Extract the (x, y) coordinate from the center of the cell holding the provided text.  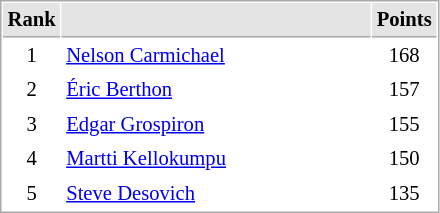
150 (404, 158)
Nelson Carmichael (216, 56)
135 (404, 194)
5 (32, 194)
155 (404, 124)
Rank (32, 20)
168 (404, 56)
3 (32, 124)
Points (404, 20)
4 (32, 158)
Edgar Grospiron (216, 124)
2 (32, 90)
Steve Desovich (216, 194)
157 (404, 90)
Éric Berthon (216, 90)
Martti Kellokumpu (216, 158)
1 (32, 56)
